Detect which cell encompasses the target text, then output its [x, y] center coordinate. 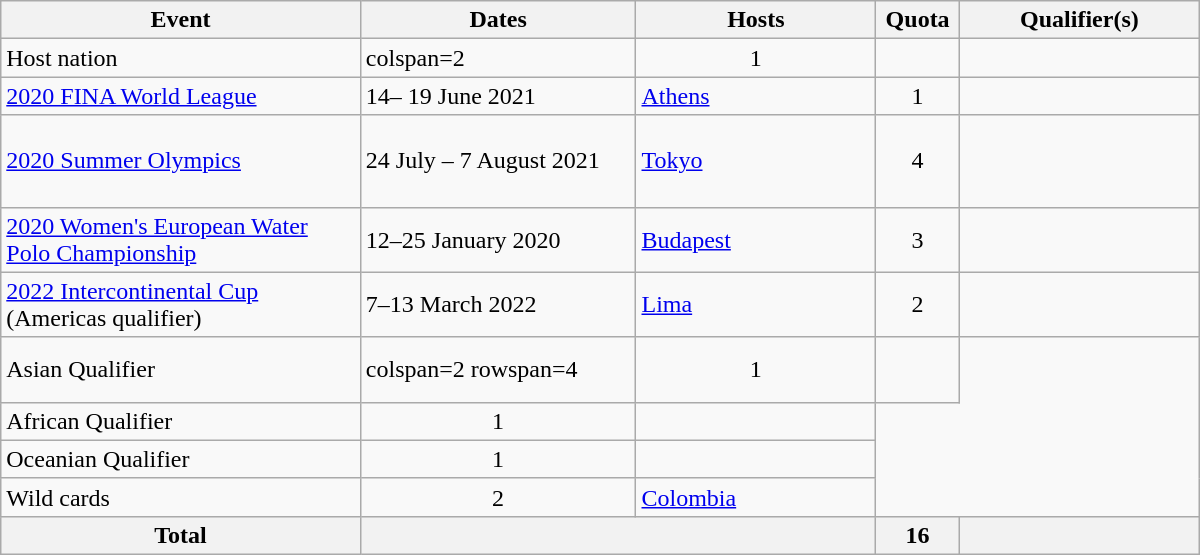
Host nation [181, 58]
14– 19 June 2021 [498, 96]
Wild cards [181, 497]
Total [181, 535]
Asian Qualifier [181, 370]
Tokyo [756, 161]
Event [181, 20]
4 [918, 161]
24 July – 7 August 2021 [498, 161]
Lima [756, 304]
2022 Intercontinental Cup(Americas qualifier) [181, 304]
Colombia [756, 497]
16 [918, 535]
colspan=2 rowspan=4 [498, 370]
Dates [498, 20]
3 [918, 240]
Quota [918, 20]
2020 Women's European Water Polo Championship [181, 240]
2020 Summer Olympics [181, 161]
2020 FINA World League [181, 96]
Oceanian Qualifier [181, 459]
Budapest [756, 240]
7–13 March 2022 [498, 304]
Athens [756, 96]
Hosts [756, 20]
12–25 January 2020 [498, 240]
Qualifier(s) [1080, 20]
colspan=2 [498, 58]
African Qualifier [181, 421]
